Scan for the cell matching the given text and deliver its (x, y) coordinate at center. 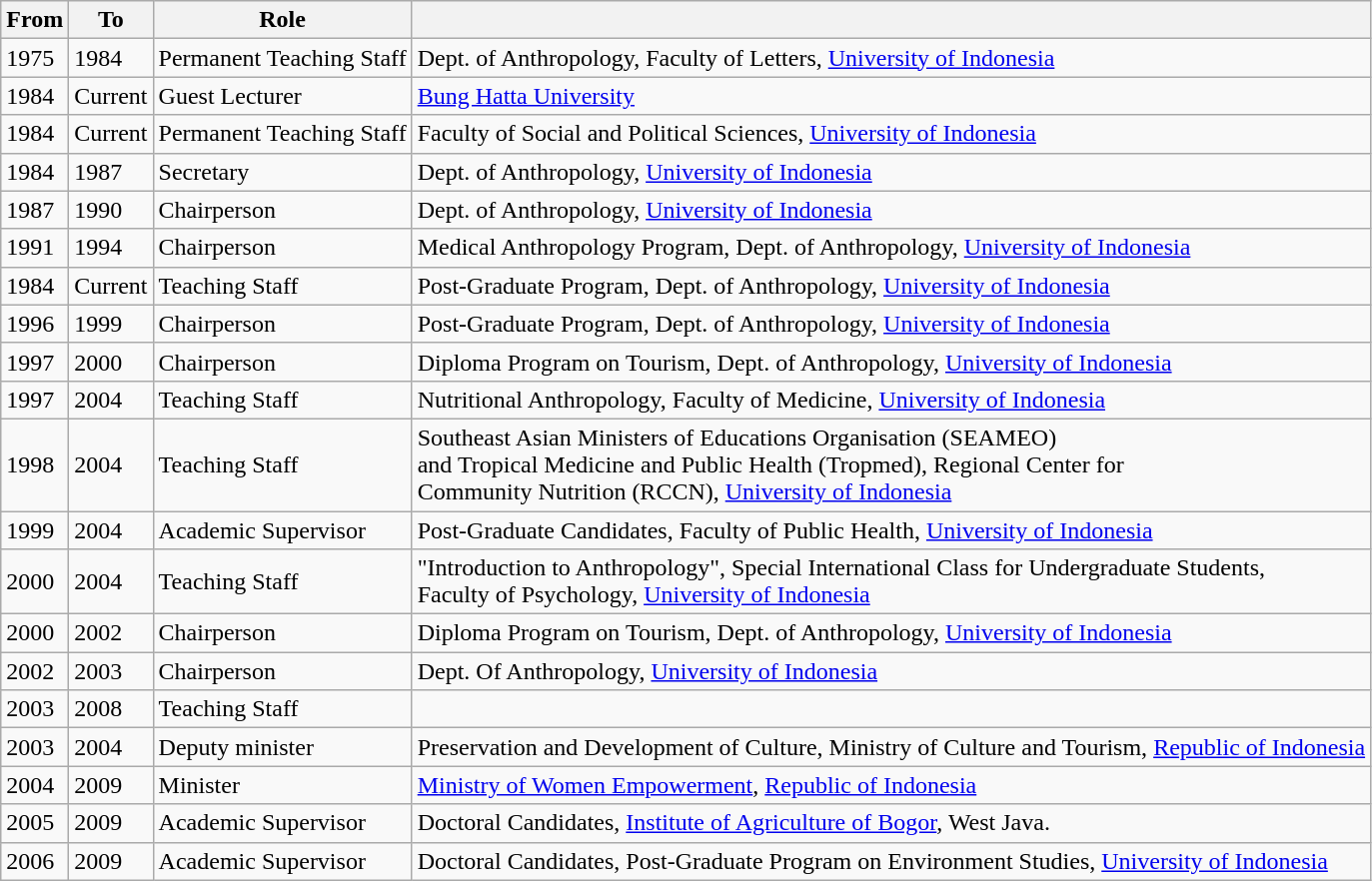
1975 (35, 58)
1998 (35, 464)
"Introduction to Anthropology", Special International Class for Undergraduate Students,Faculty of Psychology, University of Indonesia (891, 581)
Guest Lecturer (282, 96)
Faculty of Social and Political Sciences, University of Indonesia (891, 134)
Secretary (282, 172)
Medical Anthropology Program, Dept. of Anthropology, University of Indonesia (891, 248)
1994 (111, 248)
Doctoral Candidates, Post-Graduate Program on Environment Studies, University of Indonesia (891, 861)
Preservation and Development of Culture, Ministry of Culture and Tourism, Republic of Indonesia (891, 747)
2006 (35, 861)
Ministry of Women Empowerment, Republic of Indonesia (891, 785)
Nutritional Anthropology, Faculty of Medicine, University of Indonesia (891, 400)
Dept. Of Anthropology, University of Indonesia (891, 671)
Post-Graduate Candidates, Faculty of Public Health, University of Indonesia (891, 530)
Bung Hatta University (891, 96)
Deputy minister (282, 747)
To (111, 20)
From (35, 20)
2008 (111, 709)
Role (282, 20)
1996 (35, 324)
2005 (35, 823)
Doctoral Candidates, Institute of Agriculture of Bogor, West Java. (891, 823)
1990 (111, 210)
1991 (35, 248)
Dept. of Anthropology, Faculty of Letters, University of Indonesia (891, 58)
Minister (282, 785)
